Identify which cell holds the provided text, then report its [X, Y] central coordinate. 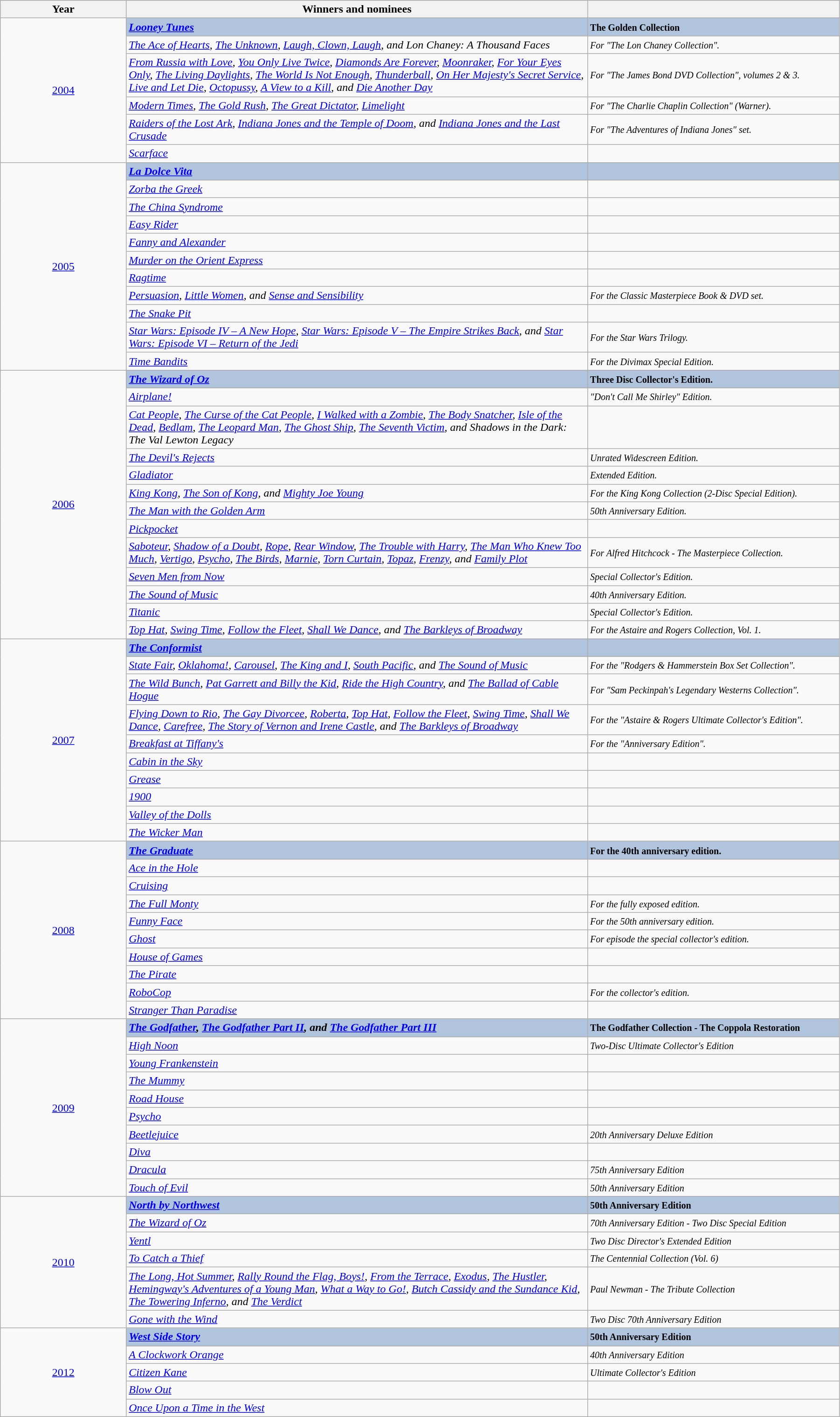
For the Star Wars Trilogy. [714, 338]
Blow Out [357, 1390]
For Alfred Hitchcock - The Masterpiece Collection. [714, 552]
Zorba the Greek [357, 189]
Murder on the Orient Express [357, 260]
Ragtime [357, 278]
Time Bandits [357, 361]
The Conformist [357, 648]
Fanny and Alexander [357, 242]
For the fully exposed edition. [714, 903]
Star Wars: Episode IV – A New Hope, Star Wars: Episode V – The Empire Strikes Back, and Star Wars: Episode VI – Return of the Jedi [357, 338]
2006 [63, 505]
A Clockwork Orange [357, 1355]
Once Upon a Time in the West [357, 1408]
40th Anniversary Edition. [714, 594]
For episode the special collector's edition. [714, 939]
La Dolce Vita [357, 171]
Two-Disc Ultimate Collector's Edition [714, 1045]
The Full Monty [357, 903]
Grease [357, 779]
Extended Edition. [714, 475]
The Mummy [357, 1081]
Cruising [357, 885]
Valley of the Dolls [357, 815]
High Noon [357, 1045]
Titanic [357, 612]
2012 [63, 1372]
For "The Lon Chaney Collection". [714, 45]
Gone with the Wind [357, 1319]
Diva [357, 1152]
"Don't Call Me Shirley" Edition. [714, 397]
Beetlejuice [357, 1134]
Pickpocket [357, 528]
Year [63, 9]
Easy Rider [357, 224]
The Snake Pit [357, 313]
Three Disc Collector's Edition. [714, 379]
State Fair, Oklahoma!, Carousel, The King and I, South Pacific, and The Sound of Music [357, 665]
RoboCop [357, 992]
The Graduate [357, 850]
Scarface [357, 153]
The Golden Collection [714, 27]
For the Astaire and Rogers Collection, Vol. 1. [714, 630]
Looney Tunes [357, 27]
Airplane! [357, 397]
Raiders of the Lost Ark, Indiana Jones and the Temple of Doom, and Indiana Jones and the Last Crusade [357, 130]
For the "Astaire & Rogers Ultimate Collector's Edition". [714, 720]
Touch of Evil [357, 1188]
The Centennial Collection (Vol. 6) [714, 1258]
Ghost [357, 939]
Cabin in the Sky [357, 761]
2007 [63, 740]
Yentl [357, 1241]
To Catch a Thief [357, 1258]
75th Anniversary Edition [714, 1169]
Stranger Than Paradise [357, 1010]
For "The James Bond DVD Collection", volumes 2 & 3. [714, 75]
Persuasion, Little Women, and Sense and Sensibility [357, 296]
Psycho [357, 1116]
Two Disc 70th Anniversary Edition [714, 1319]
50th Anniversary Edition. [714, 511]
The Ace of Hearts, The Unknown, Laugh, Clown, Laugh, and Lon Chaney: A Thousand Faces [357, 45]
Road House [357, 1099]
For the collector's edition. [714, 992]
For "Sam Peckinpah's Legendary Westerns Collection". [714, 689]
Paul Newman - The Tribute Collection [714, 1289]
20th Anniversary Deluxe Edition [714, 1134]
2004 [63, 90]
North by Northwest [357, 1205]
Seven Men from Now [357, 576]
The Pirate [357, 975]
For the "Rodgers & Hammerstein Box Set Collection". [714, 665]
The Sound of Music [357, 594]
For "The Adventures of Indiana Jones" set. [714, 130]
Funny Face [357, 921]
The Wicker Man [357, 832]
West Side Story [357, 1337]
2008 [63, 930]
Ultimate Collector's Edition [714, 1372]
Young Frankenstein [357, 1063]
For the 40th anniversary edition. [714, 850]
2010 [63, 1262]
The Wild Bunch, Pat Garrett and Billy the Kid, Ride the High Country, and The Ballad of Cable Hogue [357, 689]
Unrated Widescreen Edition. [714, 457]
The Devil's Rejects [357, 457]
40th Anniversary Edition [714, 1355]
Two Disc Director's Extended Edition [714, 1241]
1900 [357, 797]
Gladiator [357, 475]
Dracula [357, 1169]
The Godfather, The Godfather Part II, and The Godfather Part III [357, 1028]
Top Hat, Swing Time, Follow the Fleet, Shall We Dance, and The Barkleys of Broadway [357, 630]
The Godfather Collection - The Coppola Restoration [714, 1028]
Ace in the Hole [357, 868]
2009 [63, 1108]
For the King Kong Collection (2-Disc Special Edition). [714, 493]
House of Games [357, 957]
King Kong, The Son of Kong, and Mighty Joe Young [357, 493]
For the Classic Masterpiece Book & DVD set. [714, 296]
Breakfast at Tiffany's [357, 744]
For the "Anniversary Edition". [714, 744]
For the 50th anniversary edition. [714, 921]
For the Divimax Special Edition. [714, 361]
The Man with the Golden Arm [357, 511]
2005 [63, 266]
The China Syndrome [357, 207]
For "The Charlie Chaplin Collection" (Warner). [714, 105]
Modern Times, The Gold Rush, The Great Dictator, Limelight [357, 105]
Winners and nominees [357, 9]
Citizen Kane [357, 1372]
70th Anniversary Edition - Two Disc Special Edition [714, 1223]
